Provide the [X, Y] coordinate of the cell's center where the given text is located.  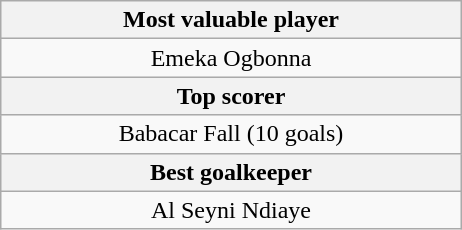
Al Seyni Ndiaye [230, 210]
Most valuable player [230, 20]
Emeka Ogbonna [230, 58]
Best goalkeeper [230, 172]
Babacar Fall (10 goals) [230, 134]
Top scorer [230, 96]
